Locate the cell with the specified text and output its [x, y] center coordinate. 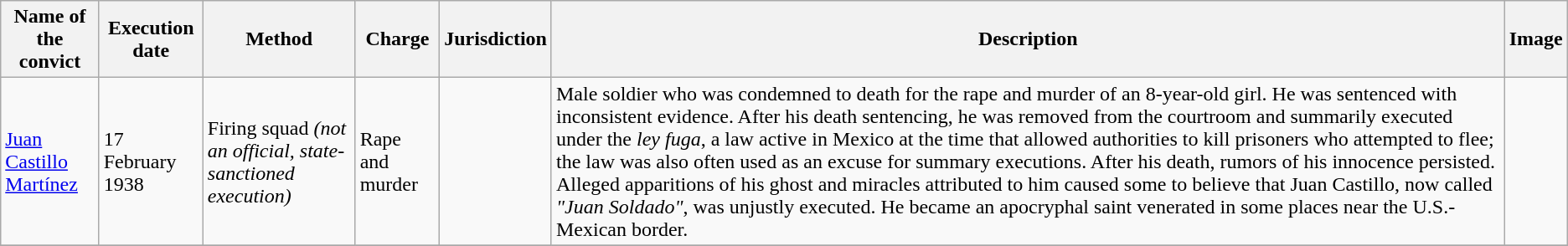
Name of the convict [50, 39]
Image [1536, 39]
Execution date [151, 39]
Firing squad (not an official, state-sanctioned execution) [279, 161]
Jurisdiction [496, 39]
Rape and murder [397, 161]
17 February 1938 [151, 161]
Juan Castillo Martínez [50, 161]
Charge [397, 39]
Method [279, 39]
Description [1028, 39]
